Provide the [x, y] coordinate of the cell's center where the given text is located.  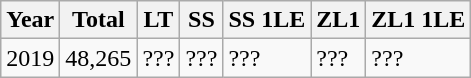
ZL1 1LE [418, 20]
Year [30, 20]
48,265 [98, 58]
LT [158, 20]
2019 [30, 58]
Total [98, 20]
ZL1 [338, 20]
SS 1LE [267, 20]
SS [202, 20]
